Identify which cell holds the provided text, then report its (X, Y) central coordinate. 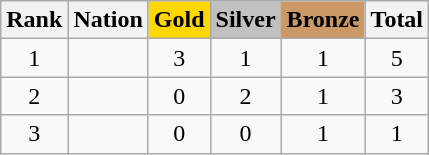
Silver (246, 20)
Total (397, 20)
5 (397, 58)
Bronze (323, 20)
Rank (34, 20)
Gold (179, 20)
Nation (108, 20)
